Identify which cell holds the provided text, then report its (X, Y) central coordinate. 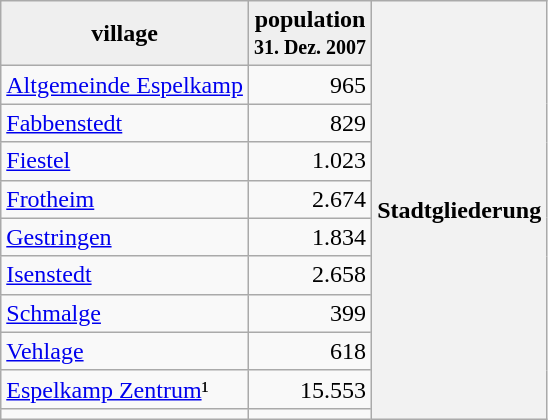
Espelkamp Zentrum¹ (125, 389)
population31. Dez. 2007 (310, 34)
2.674 (310, 199)
Schmalge (125, 313)
Fabbenstedt (125, 123)
965 (310, 85)
618 (310, 351)
Isenstedt (125, 275)
1.834 (310, 237)
Gestringen (125, 237)
Stadtgliederung (460, 210)
829 (310, 123)
Fiestel (125, 161)
village (125, 34)
15.553 (310, 389)
399 (310, 313)
Altgemeinde Espelkamp (125, 85)
Vehlage (125, 351)
2.658 (310, 275)
1.023 (310, 161)
Frotheim (125, 199)
